Output the (x, y) coordinate of the center of the cell containing the given text.  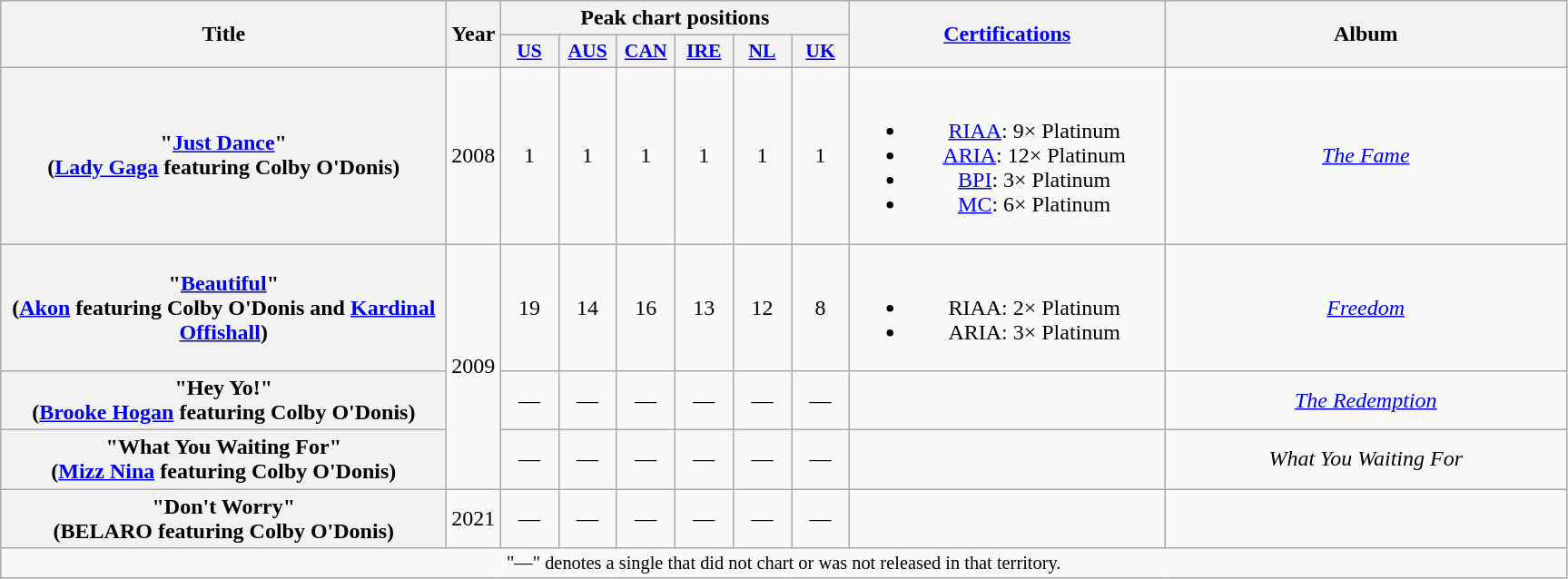
16 (646, 307)
2008 (474, 155)
Freedom (1366, 307)
"Beautiful"(Akon featuring Colby O'Donis and Kardinal Offishall) (223, 307)
The Redemption (1366, 401)
RIAA: 9× PlatinumARIA: 12× PlatinumBPI: 3× PlatinumMC: 6× Platinum (1008, 155)
"—" denotes a single that did not chart or was not released in that territory. (784, 564)
US (529, 52)
The Fame (1366, 155)
IRE (704, 52)
2009 (474, 366)
13 (704, 307)
2021 (474, 519)
14 (587, 307)
"Just Dance"(Lady Gaga featuring Colby O'Donis) (223, 155)
Peak chart positions (676, 18)
Album (1366, 34)
AUS (587, 52)
12 (762, 307)
Year (474, 34)
UK (821, 52)
What You Waiting For (1366, 459)
19 (529, 307)
NL (762, 52)
"Don't Worry"(BELARO featuring Colby O'Donis) (223, 519)
"What You Waiting For"(Mizz Nina featuring Colby O'Donis) (223, 459)
Certifications (1008, 34)
RIAA: 2× PlatinumARIA: 3× Platinum (1008, 307)
CAN (646, 52)
"Hey Yo!"(Brooke Hogan featuring Colby O'Donis) (223, 401)
8 (821, 307)
Title (223, 34)
